Locate the cell with the specified text and output its [x, y] center coordinate. 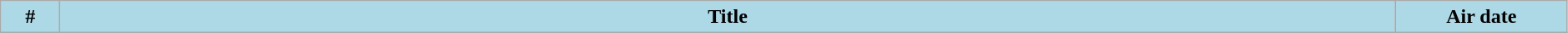
# [30, 17]
Title [728, 17]
Air date [1481, 17]
